For the text-containing cell, return its midpoint in [x, y] coordinate format. 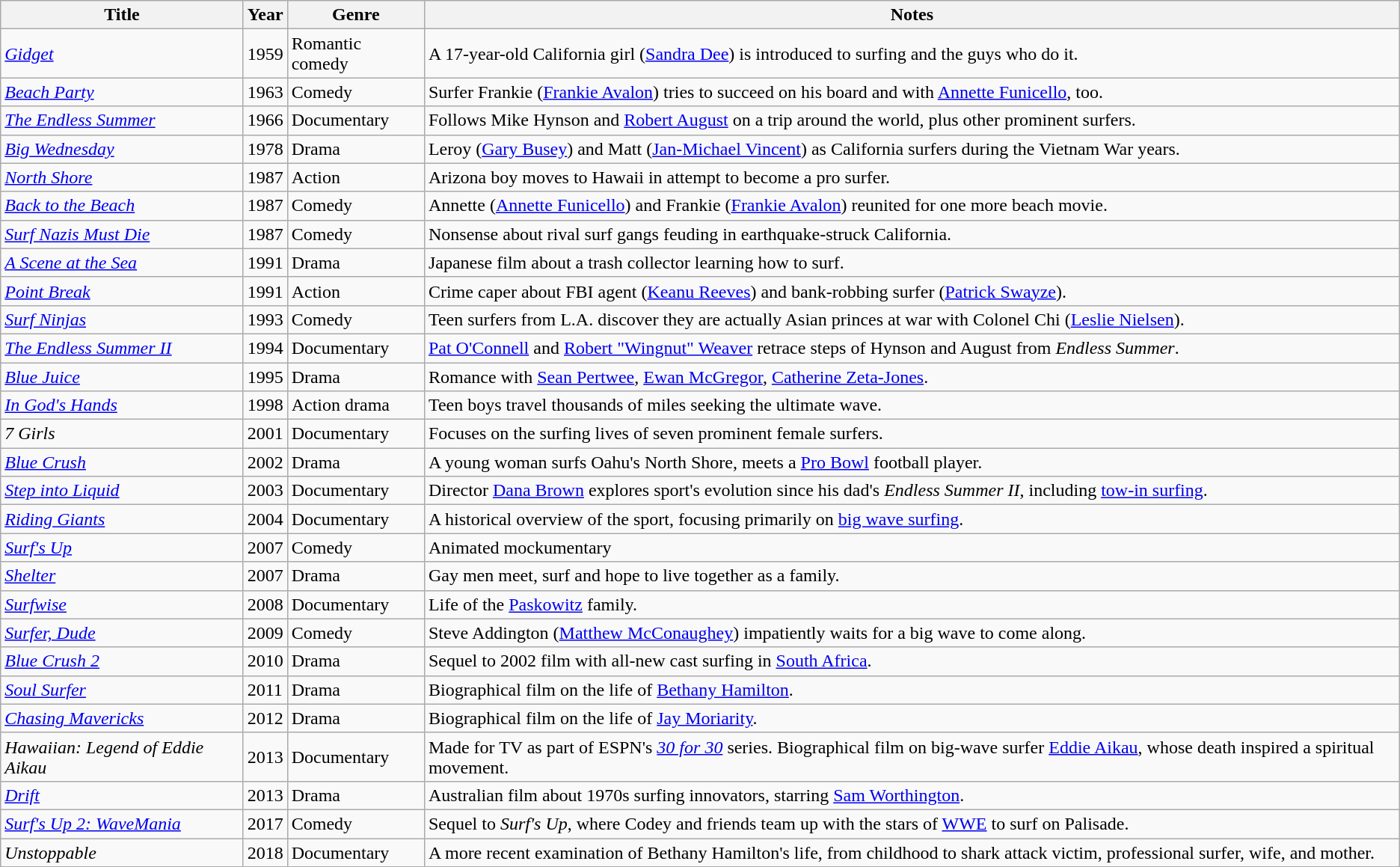
Genre [356, 15]
The Endless Summer II [122, 348]
Pat O'Connell and Robert "Wingnut" Weaver retrace steps of Hynson and August from Endless Summer. [912, 348]
Surf's Up [122, 548]
1995 [265, 376]
Blue Crush 2 [122, 661]
Arizona boy moves to Hawaii in attempt to become a pro surfer. [912, 177]
Blue Crush [122, 462]
Crime caper about FBI agent (Keanu Reeves) and bank-robbing surfer (Patrick Swayze). [912, 291]
Gidget [122, 54]
Annette (Annette Funicello) and Frankie (Frankie Avalon) reunited for one more beach movie. [912, 206]
Surf's Up 2: WaveMania [122, 824]
2001 [265, 434]
Surf Ninjas [122, 319]
2009 [265, 633]
Sequel to 2002 film with all-new cast surfing in South Africa. [912, 661]
Surfer Frankie (Frankie Avalon) tries to succeed on his board and with Annette Funicello, too. [912, 92]
Beach Party [122, 92]
2012 [265, 718]
7 Girls [122, 434]
Nonsense about rival surf gangs feuding in earthquake-struck California. [912, 234]
Soul Surfer [122, 690]
2002 [265, 462]
Steve Addington (Matthew McConaughey) impatiently waits for a big wave to come along. [912, 633]
Romantic comedy [356, 54]
Focuses on the surfing lives of seven prominent female surfers. [912, 434]
Riding Giants [122, 519]
Japanese film about a trash collector learning how to surf. [912, 263]
Drift [122, 795]
Romance with Sean Pertwee, Ewan McGregor, Catherine Zeta-Jones. [912, 376]
Unstoppable [122, 852]
Year [265, 15]
In God's Hands [122, 405]
2018 [265, 852]
1993 [265, 319]
Leroy (Gary Busey) and Matt (Jan-Michael Vincent) as California surfers during the Vietnam War years. [912, 149]
Notes [912, 15]
A Scene at the Sea [122, 263]
The Endless Summer [122, 120]
1966 [265, 120]
A historical overview of the sport, focusing primarily on big wave surfing. [912, 519]
Chasing Mavericks [122, 718]
Action drama [356, 405]
Gay men meet, surf and hope to live together as a family. [912, 576]
Australian film about 1970s surfing innovators, starring Sam Worthington. [912, 795]
Biographical film on the life of Bethany Hamilton. [912, 690]
2010 [265, 661]
2003 [265, 491]
Life of the Paskowitz family. [912, 604]
Step into Liquid [122, 491]
A 17-year-old California girl (Sandra Dee) is introduced to surfing and the guys who do it. [912, 54]
A young woman surfs Oahu's North Shore, meets a Pro Bowl football player. [912, 462]
Animated mockumentary [912, 548]
1959 [265, 54]
1963 [265, 92]
Sequel to Surf's Up, where Codey and friends team up with the stars of WWE to surf on Palisade. [912, 824]
Title [122, 15]
2017 [265, 824]
North Shore [122, 177]
1978 [265, 149]
Surfwise [122, 604]
Big Wednesday [122, 149]
2004 [265, 519]
Biographical film on the life of Jay Moriarity. [912, 718]
1998 [265, 405]
Hawaiian: Legend of Eddie Aikau [122, 757]
2008 [265, 604]
Follows Mike Hynson and Robert August on a trip around the world, plus other prominent surfers. [912, 120]
Point Break [122, 291]
Teen surfers from L.A. discover they are actually Asian princes at war with Colonel Chi (Leslie Nielsen). [912, 319]
Back to the Beach [122, 206]
Made for TV as part of ESPN's 30 for 30 series. Biographical film on big-wave surfer Eddie Aikau, whose death inspired a spiritual movement. [912, 757]
Director Dana Brown explores sport's evolution since his dad's Endless Summer II, including tow-in surfing. [912, 491]
1994 [265, 348]
A more recent examination of Bethany Hamilton's life, from childhood to shark attack victim, professional surfer, wife, and mother. [912, 852]
Teen boys travel thousands of miles seeking the ultimate wave. [912, 405]
Surfer, Dude [122, 633]
2011 [265, 690]
Shelter [122, 576]
Blue Juice [122, 376]
Surf Nazis Must Die [122, 234]
